Determine the (X, Y) coordinate at the center of the cell enclosing the given text.  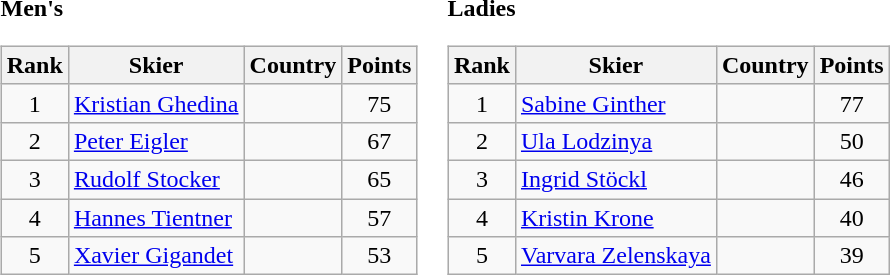
65 (380, 179)
57 (380, 217)
Kristian Ghedina (156, 103)
40 (852, 217)
Peter Eigler (156, 141)
Ula Lodzinya (616, 141)
Rudolf Stocker (156, 179)
46 (852, 179)
50 (852, 141)
67 (380, 141)
77 (852, 103)
53 (380, 256)
75 (380, 103)
39 (852, 256)
Kristin Krone (616, 217)
Hannes Tientner (156, 217)
Xavier Gigandet (156, 256)
Varvara Zelenskaya (616, 256)
Ingrid Stöckl (616, 179)
Sabine Ginther (616, 103)
